Scan for the cell matching the given text and deliver its [X, Y] coordinate at center. 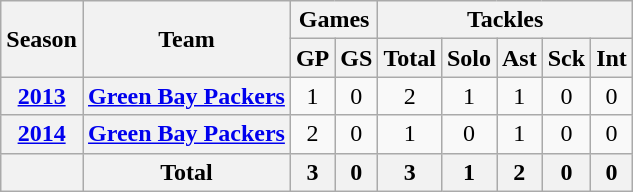
2013 [42, 96]
Games [334, 20]
GS [356, 58]
Tackles [506, 20]
Team [186, 39]
Season [42, 39]
GP [312, 58]
Solo [468, 58]
Ast [519, 58]
Sck [566, 58]
Int [612, 58]
2014 [42, 134]
